Capture the cell that displays the provided text and extract its (x, y) central coordinate. 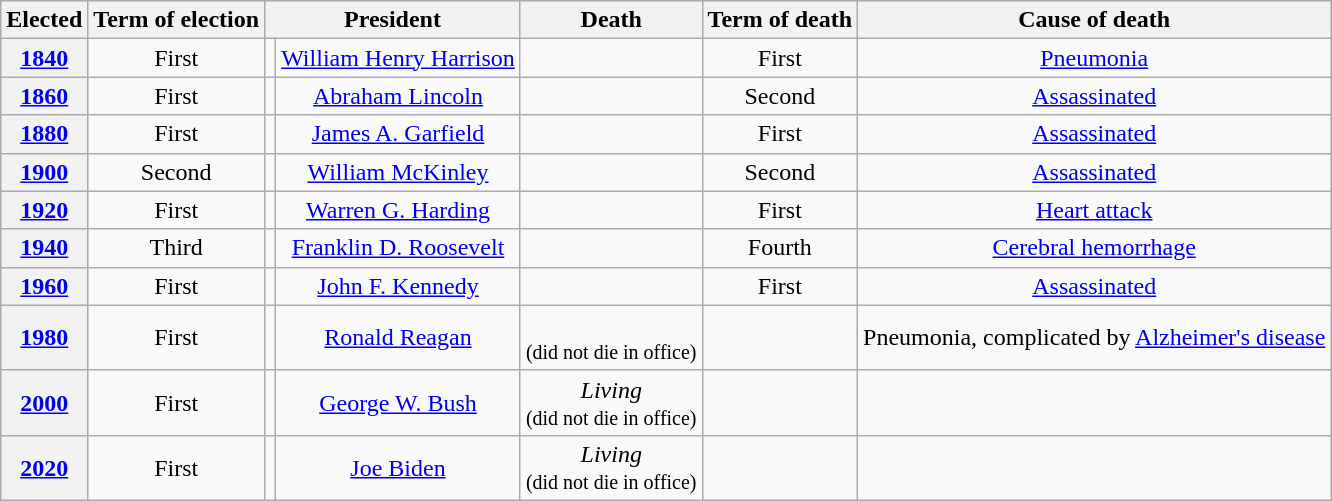
Cerebral hemorrhage (1094, 248)
Warren G. Harding (398, 210)
Third (176, 248)
1860 (44, 96)
Cause of death (1094, 20)
President (393, 20)
1940 (44, 248)
Abraham Lincoln (398, 96)
Heart attack (1094, 210)
2020 (44, 468)
Pneumonia, complicated by Alzheimer's disease (1094, 338)
(did not die in office) (611, 338)
George W. Bush (398, 402)
2000 (44, 402)
Pneumonia (1094, 58)
1840 (44, 58)
Joe Biden (398, 468)
Elected (44, 20)
1980 (44, 338)
1920 (44, 210)
Term of death (780, 20)
John F. Kennedy (398, 286)
1960 (44, 286)
James A. Garfield (398, 134)
Death (611, 20)
Fourth (780, 248)
1880 (44, 134)
Franklin D. Roosevelt (398, 248)
Term of election (176, 20)
William McKinley (398, 172)
William Henry Harrison (398, 58)
1900 (44, 172)
Ronald Reagan (398, 338)
